Provide the [x, y] coordinate of the cell's center where the given text is located.  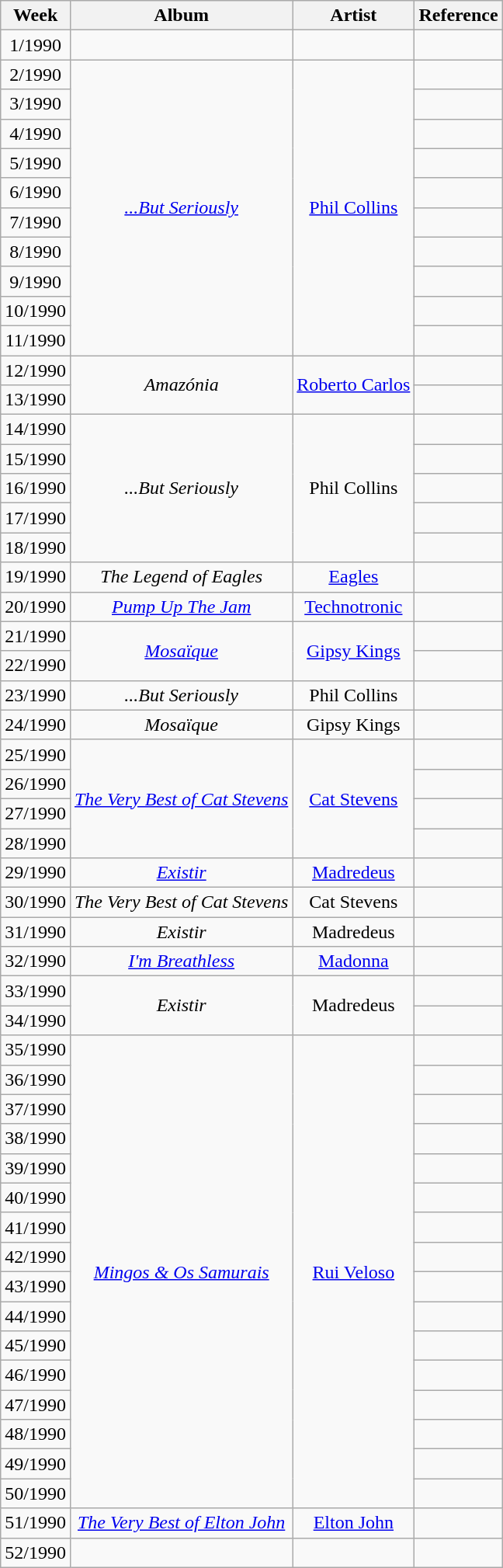
7/1990 [36, 222]
Pump Up The Jam [181, 607]
Mingos & Os Samurais [181, 1272]
Reference [458, 16]
25/1990 [36, 754]
2/1990 [36, 75]
44/1990 [36, 1316]
27/1990 [36, 813]
12/1990 [36, 370]
Album [181, 16]
Madonna [354, 961]
31/1990 [36, 932]
22/1990 [36, 666]
14/1990 [36, 429]
40/1990 [36, 1198]
21/1990 [36, 636]
11/1990 [36, 340]
Week [36, 16]
32/1990 [36, 961]
43/1990 [36, 1286]
49/1990 [36, 1464]
Technotronic [354, 607]
39/1990 [36, 1168]
34/1990 [36, 1020]
1/1990 [36, 45]
48/1990 [36, 1434]
17/1990 [36, 518]
26/1990 [36, 784]
38/1990 [36, 1139]
6/1990 [36, 193]
Eagles [354, 577]
47/1990 [36, 1405]
I'm Breathless [181, 961]
15/1990 [36, 459]
33/1990 [36, 991]
41/1990 [36, 1227]
52/1990 [36, 1552]
45/1990 [36, 1346]
Rui Veloso [354, 1272]
Elton John [354, 1523]
29/1990 [36, 873]
18/1990 [36, 548]
16/1990 [36, 488]
3/1990 [36, 104]
28/1990 [36, 843]
Roberto Carlos [354, 385]
Artist [354, 16]
The Legend of Eagles [181, 577]
19/1990 [36, 577]
24/1990 [36, 725]
Amazónia [181, 385]
10/1990 [36, 311]
20/1990 [36, 607]
51/1990 [36, 1523]
46/1990 [36, 1375]
4/1990 [36, 134]
35/1990 [36, 1050]
5/1990 [36, 163]
The Very Best of Elton John [181, 1523]
23/1990 [36, 695]
8/1990 [36, 252]
9/1990 [36, 281]
42/1990 [36, 1257]
50/1990 [36, 1493]
30/1990 [36, 902]
36/1990 [36, 1080]
13/1990 [36, 400]
37/1990 [36, 1109]
